Identify which cell holds the provided text, then report its [X, Y] central coordinate. 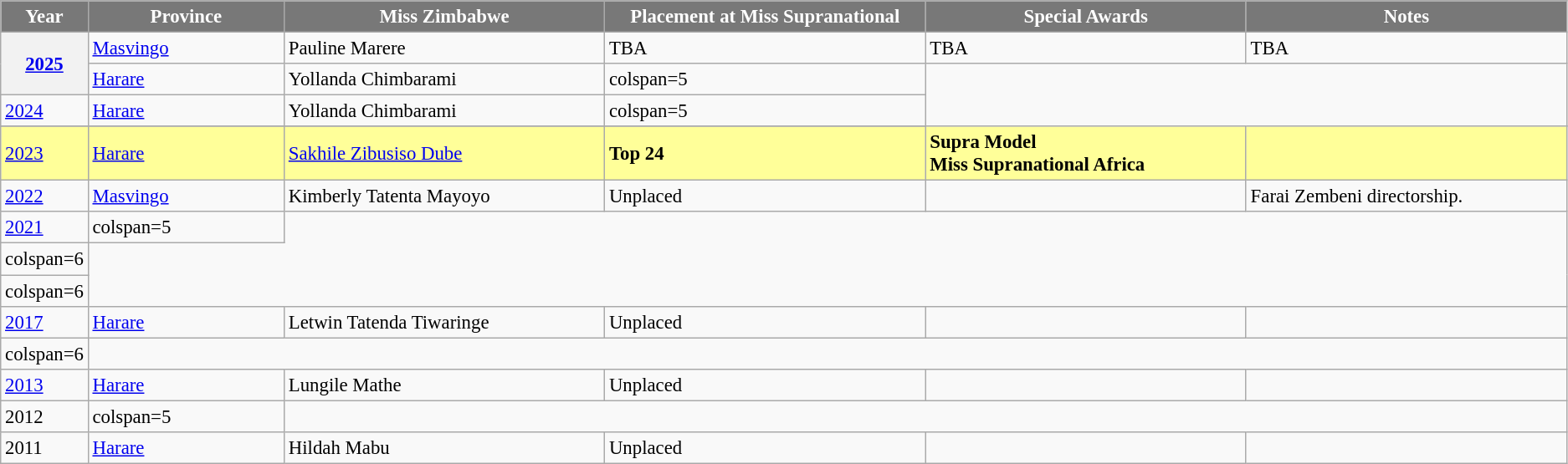
Special Awards [1086, 17]
2023 [44, 154]
2011 [44, 448]
2022 [44, 196]
Lungile Mathe [445, 385]
Letwin Tatenda Tiwaringe [445, 322]
Pauline Marere [445, 48]
Placement at Miss Supranational [765, 17]
Notes [1406, 17]
Kimberly Tatenta Mayoyo [445, 196]
Top 24 [765, 154]
2012 [44, 416]
Hildah Mabu [445, 448]
Supra Model Miss Supranational Africa [1086, 154]
Farai Zembeni directorship. [1406, 196]
Miss Zimbabwe [445, 17]
2025 [44, 64]
2017 [44, 322]
Province [186, 17]
Sakhile Zibusiso Dube [445, 154]
2021 [44, 228]
2013 [44, 385]
2024 [44, 111]
Year [44, 17]
